Find where the given text appears and provide that cell's center as (X, Y) coordinate. 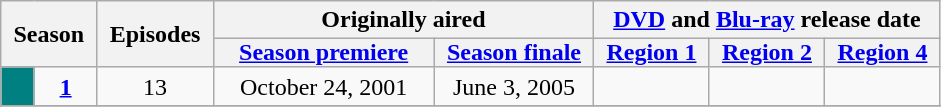
Region 4 (883, 53)
Region 2 (767, 53)
October 24, 2001 (324, 86)
1 (66, 86)
Season premiere (324, 53)
June 3, 2005 (514, 86)
Season (49, 34)
Originally aired (404, 20)
DVD and Blu-ray release date (767, 20)
Region 1 (652, 53)
Season finale (514, 53)
Episodes (155, 34)
13 (155, 86)
